Output the [X, Y] coordinate of the center of the cell containing the given text.  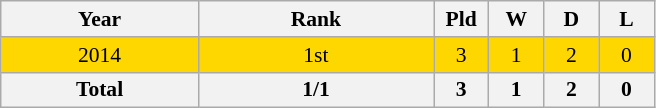
Pld [462, 19]
Year [100, 19]
D [572, 19]
Rank [316, 19]
L [626, 19]
W [516, 19]
Total [100, 90]
1st [316, 55]
2014 [100, 55]
1/1 [316, 90]
